Search for the cell housing the specified text and yield its [x, y] center coordinate. 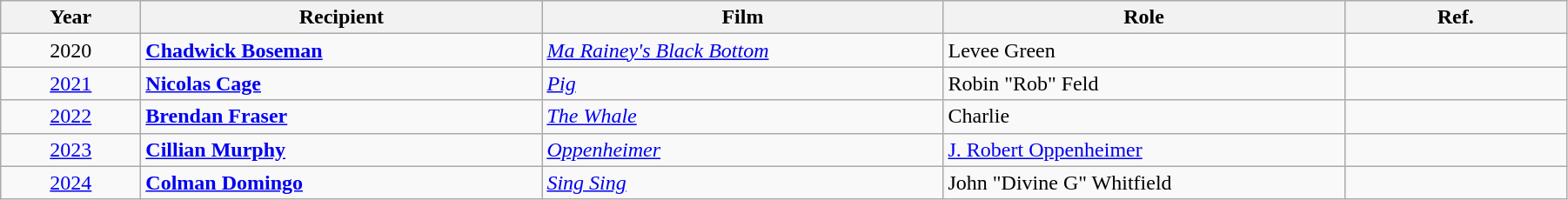
Levee Green [1143, 50]
Recipient [341, 17]
2024 [71, 183]
Role [1143, 17]
Colman Domingo [341, 183]
2021 [71, 83]
2023 [71, 150]
The Whale [743, 117]
2022 [71, 117]
John "Divine G" Whitfield [1143, 183]
Ref. [1455, 17]
Nicolas Cage [341, 83]
Year [71, 17]
Oppenheimer [743, 150]
2020 [71, 50]
Robin "Rob" Feld [1143, 83]
Charlie [1143, 117]
Pig [743, 83]
Film [743, 17]
Ma Rainey's Black Bottom [743, 50]
Cillian Murphy [341, 150]
Chadwick Boseman [341, 50]
Brendan Fraser [341, 117]
J. Robert Oppenheimer [1143, 150]
Sing Sing [743, 183]
